For the text-containing cell, return its midpoint in [x, y] coordinate format. 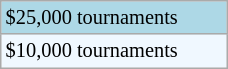
$10,000 tournaments [114, 51]
$25,000 tournaments [114, 17]
